Extract the (x, y) coordinate from the center of the cell holding the provided text.  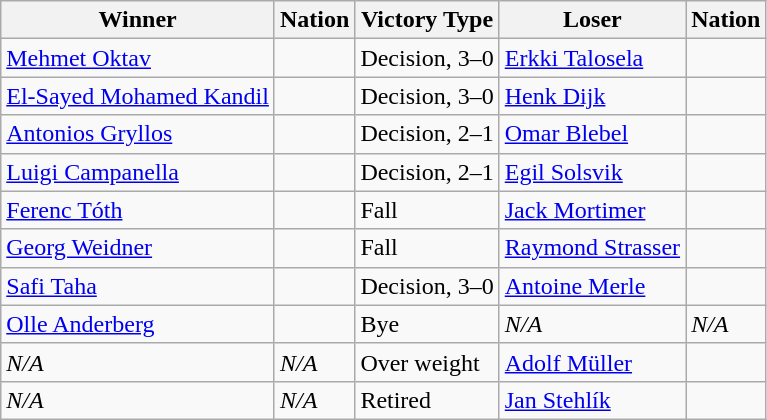
Victory Type (427, 20)
Retired (427, 400)
Raymond Strasser (592, 248)
Henk Dijk (592, 96)
Jan Stehlík (592, 400)
Winner (138, 20)
El-Sayed Mohamed Kandil (138, 96)
Mehmet Oktav (138, 58)
Jack Mortimer (592, 210)
Adolf Müller (592, 362)
Bye (427, 324)
Omar Blebel (592, 134)
Georg Weidner (138, 248)
Ferenc Tóth (138, 210)
Safi Taha (138, 286)
Luigi Campanella (138, 172)
Olle Anderberg (138, 324)
Loser (592, 20)
Erkki Talosela (592, 58)
Over weight (427, 362)
Antoine Merle (592, 286)
Antonios Gryllos (138, 134)
Egil Solsvik (592, 172)
